Capture the cell that displays the provided text and extract its (x, y) central coordinate. 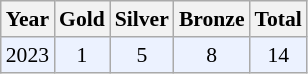
Silver (142, 19)
14 (278, 55)
2023 (28, 55)
1 (82, 55)
5 (142, 55)
Bronze (212, 19)
Gold (82, 19)
Total (278, 19)
8 (212, 55)
Year (28, 19)
